Determine the [x, y] coordinate at the center of the cell enclosing the given text.  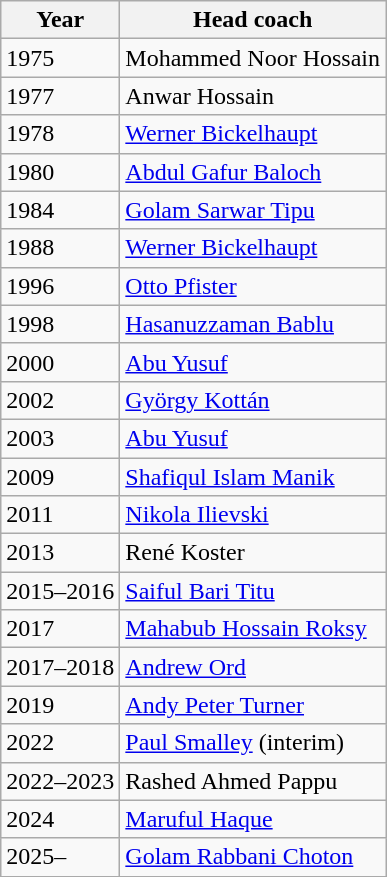
Andrew Ord [253, 667]
Hasanuzzaman Bablu [253, 324]
1975 [60, 58]
2015–2016 [60, 591]
Head coach [253, 20]
2025– [60, 857]
Maruful Haque [253, 819]
1980 [60, 172]
Shafiqul Islam Manik [253, 477]
Mohammed Noor Hossain [253, 58]
1977 [60, 96]
Golam Rabbani Choton [253, 857]
Nikola Ilievski [253, 515]
René Koster [253, 553]
Paul Smalley (interim) [253, 743]
2019 [60, 705]
2017–2018 [60, 667]
2024 [60, 819]
Mahabub Hossain Roksy [253, 629]
Anwar Hossain [253, 96]
Saiful Bari Titu [253, 591]
György Kottán [253, 400]
Golam Sarwar Tipu [253, 210]
1978 [60, 134]
2000 [60, 362]
1996 [60, 286]
2011 [60, 515]
2013 [60, 553]
Year [60, 20]
Rashed Ahmed Pappu [253, 781]
2017 [60, 629]
1984 [60, 210]
2022 [60, 743]
1998 [60, 324]
2003 [60, 438]
1988 [60, 248]
Otto Pfister [253, 286]
2002 [60, 400]
Andy Peter Turner [253, 705]
Abdul Gafur Baloch [253, 172]
2022–2023 [60, 781]
2009 [60, 477]
